Return [x, y] of the center of cell containing provided text 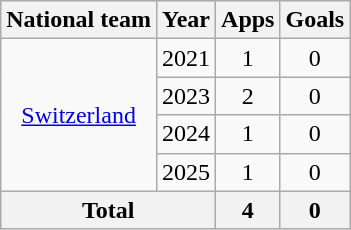
National team [79, 20]
Year [186, 20]
Total [108, 210]
2025 [186, 172]
2021 [186, 58]
Apps [248, 20]
4 [248, 210]
2 [248, 96]
Goals [315, 20]
2024 [186, 134]
Switzerland [79, 115]
2023 [186, 96]
